Locate the cell with the specified text and output its [x, y] center coordinate. 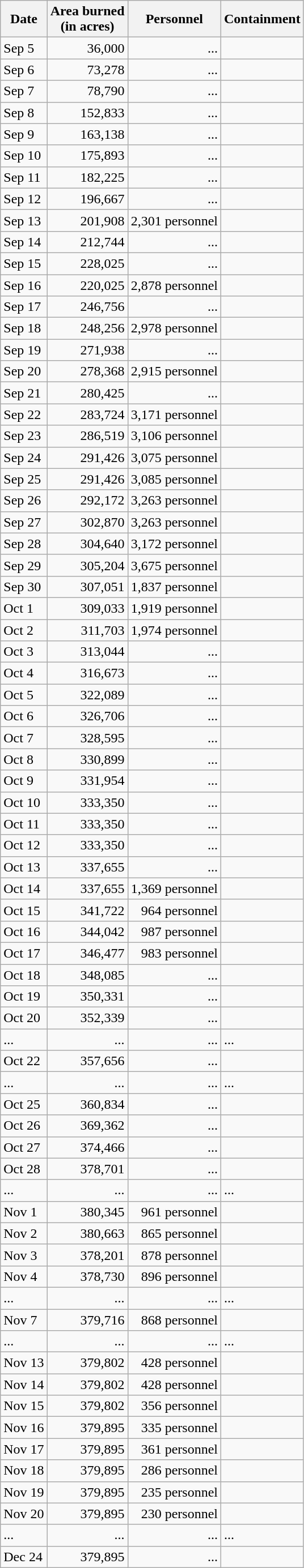
Nov 16 [24, 1428]
Sep 10 [24, 156]
278,368 [87, 371]
Sep 23 [24, 436]
Oct 8 [24, 759]
271,938 [87, 350]
331,954 [87, 781]
322,089 [87, 695]
350,331 [87, 997]
Sep 20 [24, 371]
Nov 18 [24, 1471]
Nov 14 [24, 1385]
3,675 personnel [174, 565]
Oct 17 [24, 953]
Nov 3 [24, 1255]
Oct 14 [24, 888]
Sep 17 [24, 307]
152,833 [87, 113]
Area burned(in acres) [87, 19]
313,044 [87, 652]
73,278 [87, 70]
248,256 [87, 328]
Nov 2 [24, 1233]
212,744 [87, 242]
309,033 [87, 608]
Oct 2 [24, 630]
235 personnel [174, 1492]
Oct 13 [24, 867]
964 personnel [174, 910]
378,201 [87, 1255]
1,369 personnel [174, 888]
378,730 [87, 1276]
Sep 7 [24, 91]
Nov 1 [24, 1212]
Sep 29 [24, 565]
Oct 19 [24, 997]
36,000 [87, 48]
2,915 personnel [174, 371]
348,085 [87, 975]
Oct 20 [24, 1018]
280,425 [87, 393]
865 personnel [174, 1233]
Sep 18 [24, 328]
283,724 [87, 415]
286,519 [87, 436]
Sep 6 [24, 70]
Oct 25 [24, 1104]
352,339 [87, 1018]
302,870 [87, 522]
Oct 10 [24, 802]
175,893 [87, 156]
380,345 [87, 1212]
304,640 [87, 544]
2,301 personnel [174, 220]
Sep 5 [24, 48]
Oct 7 [24, 738]
Oct 28 [24, 1169]
Sep 19 [24, 350]
Oct 4 [24, 673]
246,756 [87, 307]
3,075 personnel [174, 458]
374,466 [87, 1147]
Oct 18 [24, 975]
Oct 11 [24, 824]
Oct 26 [24, 1126]
Sep 11 [24, 177]
Sep 15 [24, 263]
3,106 personnel [174, 436]
Oct 6 [24, 716]
Sep 21 [24, 393]
163,138 [87, 134]
3,172 personnel [174, 544]
Oct 22 [24, 1061]
Dec 24 [24, 1557]
961 personnel [174, 1212]
983 personnel [174, 953]
Nov 17 [24, 1449]
Nov 20 [24, 1514]
Sep 28 [24, 544]
311,703 [87, 630]
868 personnel [174, 1320]
228,025 [87, 263]
305,204 [87, 565]
Nov 4 [24, 1276]
Sep 26 [24, 501]
Oct 27 [24, 1147]
220,025 [87, 285]
1,919 personnel [174, 608]
896 personnel [174, 1276]
Oct 1 [24, 608]
Sep 24 [24, 458]
380,663 [87, 1233]
182,225 [87, 177]
330,899 [87, 759]
201,908 [87, 220]
Nov 13 [24, 1363]
Oct 5 [24, 695]
878 personnel [174, 1255]
230 personnel [174, 1514]
Sep 16 [24, 285]
3,171 personnel [174, 415]
357,656 [87, 1061]
Nov 7 [24, 1320]
1,974 personnel [174, 630]
Sep 9 [24, 134]
326,706 [87, 716]
987 personnel [174, 932]
2,978 personnel [174, 328]
Personnel [174, 19]
Sep 14 [24, 242]
Nov 15 [24, 1406]
356 personnel [174, 1406]
Oct 12 [24, 845]
Containment [262, 19]
Nov 19 [24, 1492]
316,673 [87, 673]
Oct 16 [24, 932]
Sep 13 [24, 220]
344,042 [87, 932]
361 personnel [174, 1449]
Date [24, 19]
378,701 [87, 1169]
Sep 12 [24, 199]
Oct 15 [24, 910]
360,834 [87, 1104]
Sep 25 [24, 479]
Sep 30 [24, 587]
328,595 [87, 738]
292,172 [87, 501]
3,085 personnel [174, 479]
307,051 [87, 587]
Sep 8 [24, 113]
286 personnel [174, 1471]
196,667 [87, 199]
2,878 personnel [174, 285]
1,837 personnel [174, 587]
Oct 9 [24, 781]
379,716 [87, 1320]
341,722 [87, 910]
78,790 [87, 91]
Sep 27 [24, 522]
Oct 3 [24, 652]
346,477 [87, 953]
335 personnel [174, 1428]
Sep 22 [24, 415]
369,362 [87, 1126]
